Locate the cell with the specified text and output its (x, y) center coordinate. 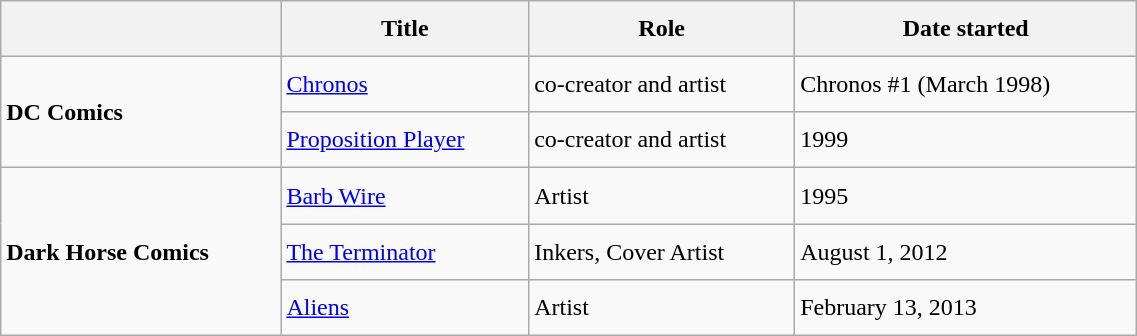
DC Comics (141, 112)
Dark Horse Comics (141, 252)
Role (662, 29)
Chronos #1 (March 1998) (966, 84)
Aliens (405, 307)
August 1, 2012 (966, 252)
February 13, 2013 (966, 307)
Date started (966, 29)
The Terminator (405, 252)
Barb Wire (405, 196)
Inkers, Cover Artist (662, 252)
Chronos (405, 84)
1999 (966, 140)
Title (405, 29)
1995 (966, 196)
Proposition Player (405, 140)
